Search for the cell housing the specified text and yield its (x, y) center coordinate. 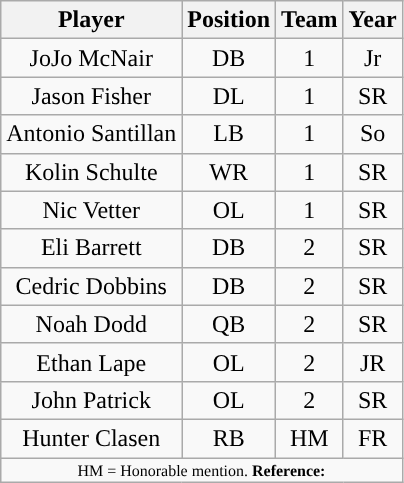
Ethan Lape (92, 362)
Eli Barrett (92, 248)
Kolin Schulte (92, 172)
Jason Fisher (92, 96)
John Patrick (92, 400)
Team (310, 20)
DL (229, 96)
JR (372, 362)
LB (229, 134)
JoJo McNair (92, 58)
Antonio Santillan (92, 134)
Jr (372, 58)
RB (229, 438)
Position (229, 20)
Noah Dodd (92, 324)
Nic Vetter (92, 210)
Hunter Clasen (92, 438)
QB (229, 324)
Cedric Dobbins (92, 286)
HM = Honorable mention. Reference: (202, 470)
WR (229, 172)
Player (92, 20)
Year (372, 20)
So (372, 134)
HM (310, 438)
FR (372, 438)
